Scan for the cell matching the given text and deliver its (x, y) coordinate at center. 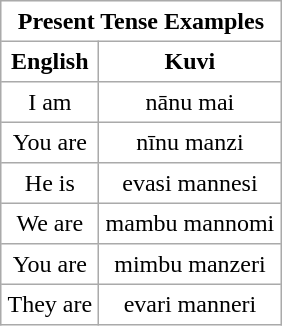
He is (50, 183)
mambu mannomi (190, 223)
mimbu manzeri (190, 264)
Kuvi (190, 61)
I am (50, 102)
We are (50, 223)
They are (50, 304)
evasi mannesi (190, 183)
nīnu manzi (190, 142)
English (50, 61)
evari manneri (190, 304)
Present Tense Examples (141, 21)
nānu mai (190, 102)
